Output the [x, y] coordinate of the center of the cell containing the given text.  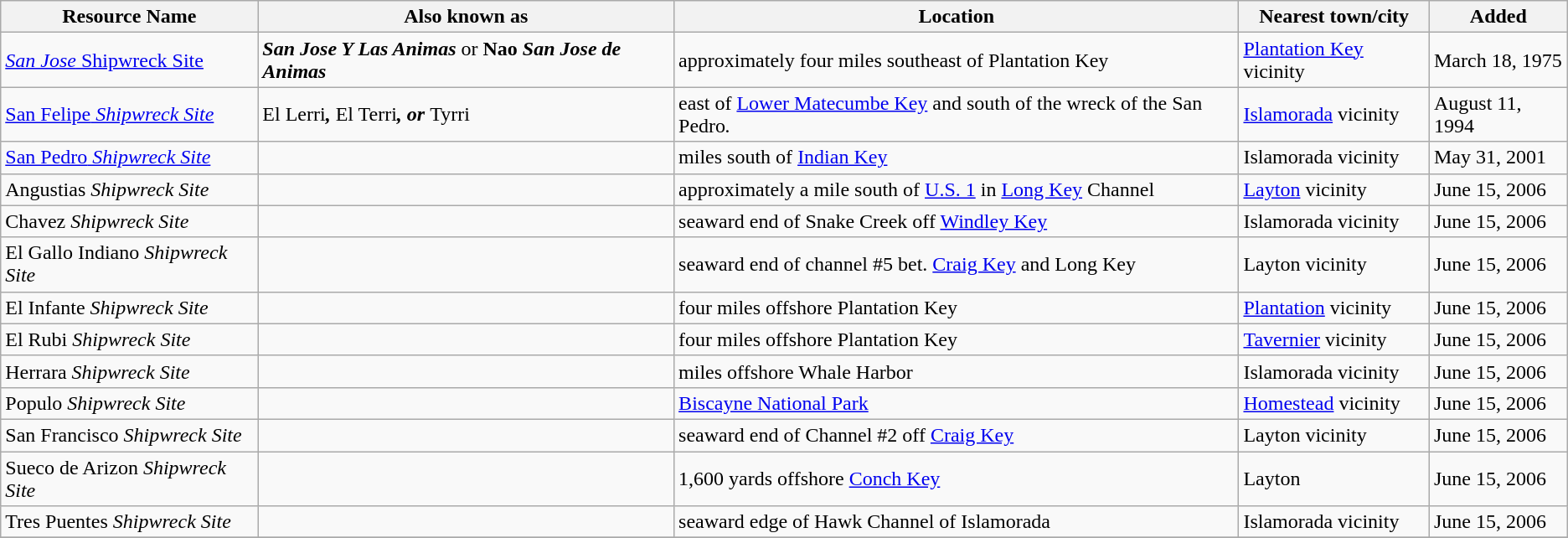
Added [1498, 17]
Location [957, 17]
El Rubi Shipwreck Site [129, 339]
San Felipe Shipwreck Site [129, 114]
approximately four miles southeast of Plantation Key [957, 60]
Resource Name [129, 17]
Populo Shipwreck Site [129, 403]
Homestead vicinity [1334, 403]
Plantation vicinity [1334, 308]
El Gallo Indiano Shipwreck Site [129, 265]
miles south of Indian Key [957, 158]
Tavernier vicinity [1334, 339]
August 11, 1994 [1498, 114]
Layton [1334, 478]
approximately a mile south of U.S. 1 in Long Key Channel [957, 189]
1,600 yards offshore Conch Key [957, 478]
seaward end of channel #5 bet. Craig Key and Long Key [957, 265]
seaward edge of Hawk Channel of Islamorada [957, 522]
Also known as [466, 17]
San Francisco Shipwreck Site [129, 435]
El Lerri, El Terri, or Tyrri [466, 114]
May 31, 2001 [1498, 158]
seaward end of Channel #2 off Craig Key [957, 435]
Sueco de Arizon Shipwreck Site [129, 478]
east of Lower Matecumbe Key and south of the wreck of the San Pedro. [957, 114]
seaward end of Snake Creek off Windley Key [957, 221]
San Pedro Shipwreck Site [129, 158]
San Jose Y Las Animas or Nao San Jose de Animas [466, 60]
Herrara Shipwreck Site [129, 371]
San Jose Shipwreck Site [129, 60]
miles offshore Whale Harbor [957, 371]
Chavez Shipwreck Site [129, 221]
El Infante Shipwreck Site [129, 308]
Nearest town/city [1334, 17]
March 18, 1975 [1498, 60]
Angustias Shipwreck Site [129, 189]
Tres Puentes Shipwreck Site [129, 522]
Plantation Key vicinity [1334, 60]
Biscayne National Park [957, 403]
